Pinpoint the cell where the given text exists, returning its [X, Y] midpoint coordinate. 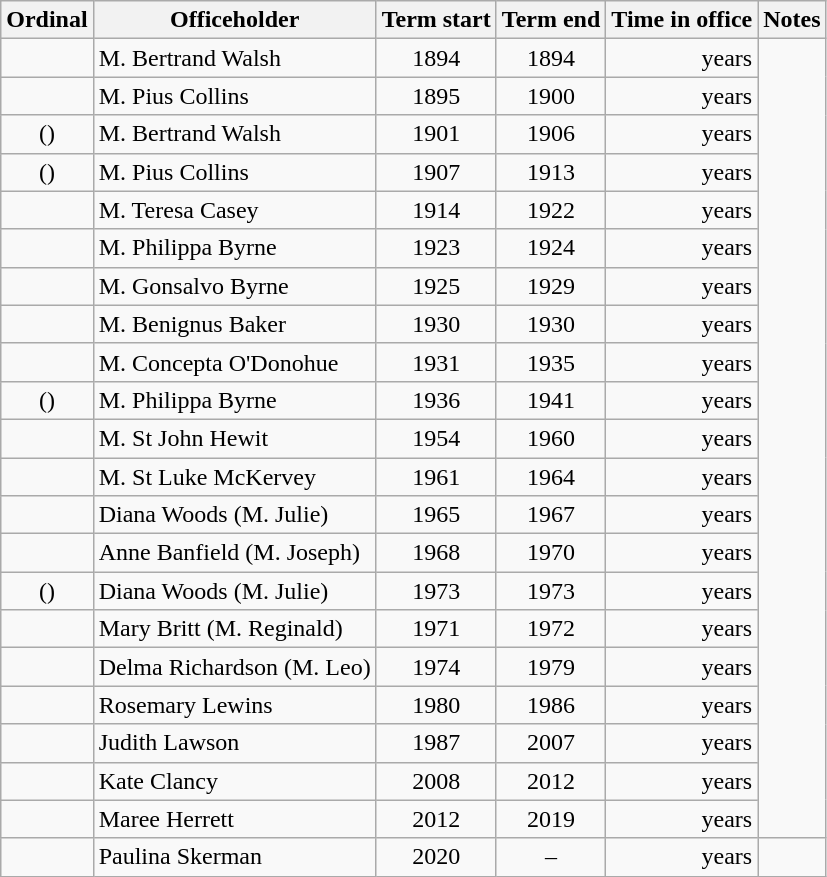
1914 [436, 210]
Maree Herrett [234, 819]
1961 [436, 477]
Kate Clancy [234, 781]
M. Teresa Casey [234, 210]
Ordinal [47, 20]
1929 [551, 286]
1922 [551, 210]
Mary Britt (M. Reginald) [234, 629]
1925 [436, 286]
Rosemary Lewins [234, 705]
1964 [551, 477]
1971 [436, 629]
1924 [551, 248]
1913 [551, 172]
1972 [551, 629]
M. Concepta O'Donohue [234, 362]
Time in office [682, 20]
1906 [551, 134]
M. St Luke McKervey [234, 477]
1901 [436, 134]
1895 [436, 96]
Officeholder [234, 20]
1968 [436, 553]
1936 [436, 400]
Notes [792, 20]
2020 [436, 857]
1986 [551, 705]
M. Gonsalvo Byrne [234, 286]
1967 [551, 515]
1980 [436, 705]
M. Benignus Baker [234, 324]
1907 [436, 172]
1954 [436, 438]
Delma Richardson (M. Leo) [234, 667]
1979 [551, 667]
1987 [436, 743]
Term end [551, 20]
1935 [551, 362]
Paulina Skerman [234, 857]
Anne Banfield (M. Joseph) [234, 553]
1923 [436, 248]
2019 [551, 819]
2008 [436, 781]
– [551, 857]
1970 [551, 553]
Term start [436, 20]
1974 [436, 667]
1965 [436, 515]
2007 [551, 743]
1900 [551, 96]
Judith Lawson [234, 743]
1960 [551, 438]
1931 [436, 362]
1941 [551, 400]
M. St John Hewit [234, 438]
